Search for the cell housing the specified text and yield its (X, Y) center coordinate. 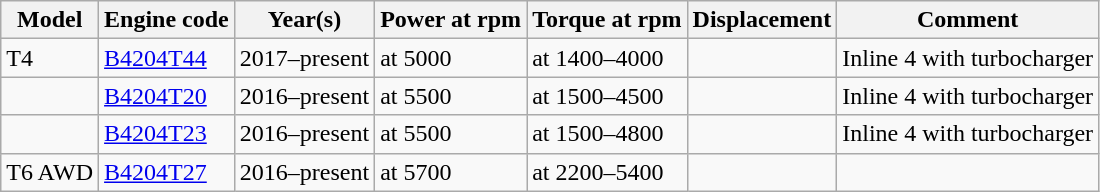
at 1500–4800 (607, 134)
Engine code (167, 20)
at 1400–4000 (607, 58)
Year(s) (304, 20)
B4204T20 (167, 96)
Displacement (762, 20)
B4204T44 (167, 58)
at 5000 (451, 58)
T4 (50, 58)
Torque at rpm (607, 20)
at 5700 (451, 172)
B4204T23 (167, 134)
Comment (968, 20)
Model (50, 20)
B4204T27 (167, 172)
at 1500–4500 (607, 96)
T6 AWD (50, 172)
at 2200–5400 (607, 172)
Power at rpm (451, 20)
2017–present (304, 58)
